Output the [x, y] coordinate of the center of the cell containing the given text.  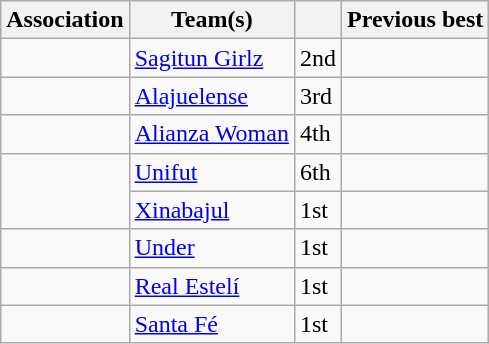
Association [65, 20]
Team(s) [212, 20]
6th [318, 172]
3rd [318, 96]
Previous best [416, 20]
Xinabajul [212, 210]
Under [212, 248]
Santa Fé [212, 324]
Alajuelense [212, 96]
2nd [318, 58]
Alianza Woman [212, 134]
Sagitun Girlz [212, 58]
Real Estelí [212, 286]
4th [318, 134]
Unifut [212, 172]
